For the text-containing cell, return its midpoint in [x, y] coordinate format. 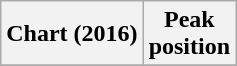
Chart (2016) [72, 34]
Peak position [189, 34]
